Determine the (X, Y) coordinate at the center of the cell enclosing the given text.  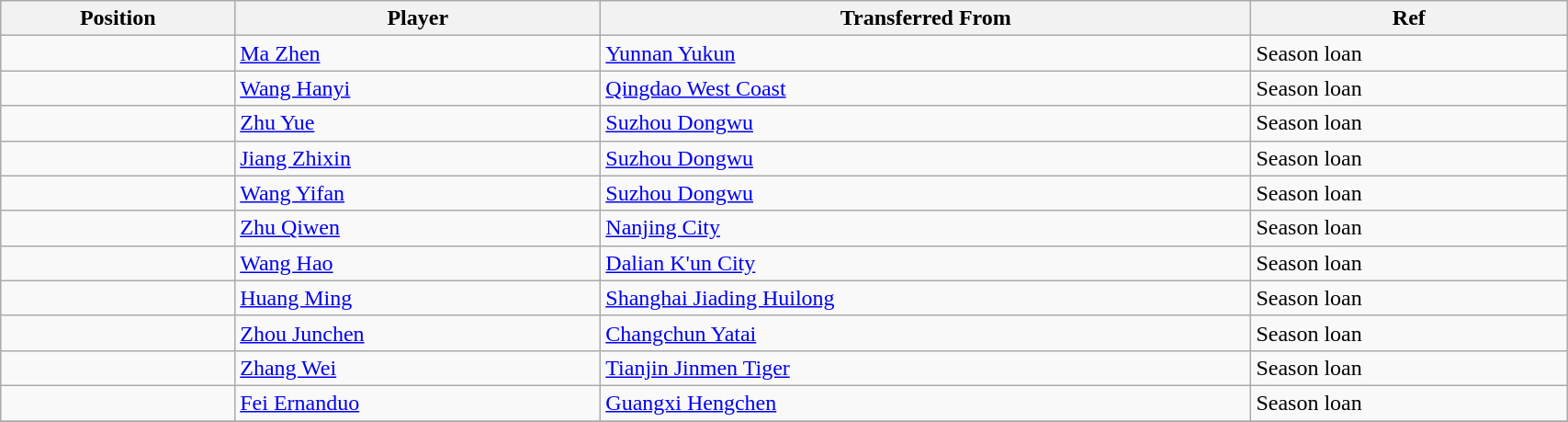
Shanghai Jiading Huilong (926, 298)
Guangxi Hengchen (926, 403)
Transferred From (926, 18)
Ref (1409, 18)
Huang Ming (418, 298)
Wang Yifan (418, 193)
Nanjing City (926, 228)
Jiang Zhixin (418, 158)
Zhang Wei (418, 368)
Yunnan Yukun (926, 53)
Dalian K'un City (926, 263)
Tianjin Jinmen Tiger (926, 368)
Wang Hanyi (418, 88)
Wang Hao (418, 263)
Fei Ernanduo (418, 403)
Zhu Yue (418, 123)
Qingdao West Coast (926, 88)
Zhu Qiwen (418, 228)
Ma Zhen (418, 53)
Player (418, 18)
Zhou Junchen (418, 333)
Position (118, 18)
Changchun Yatai (926, 333)
